Extract the [x, y] coordinate from the center of the cell holding the provided text.  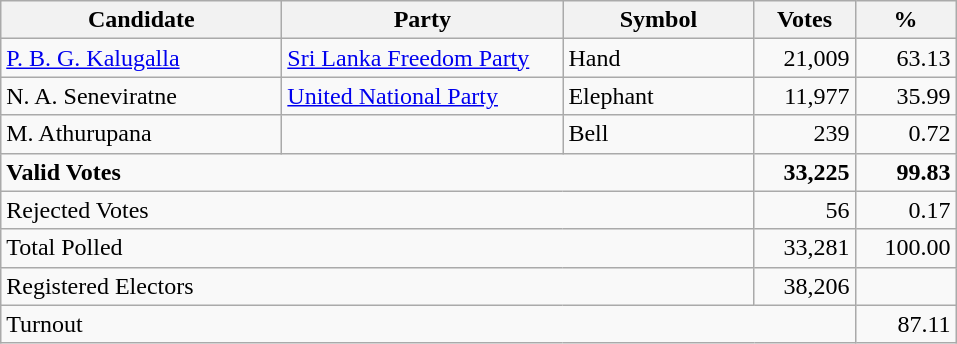
87.11 [906, 324]
100.00 [906, 248]
0.17 [906, 210]
Party [422, 20]
Rejected Votes [378, 210]
P. B. G. Kalugalla [142, 58]
Bell [658, 134]
Registered Electors [378, 286]
Sri Lanka Freedom Party [422, 58]
11,977 [804, 96]
Total Polled [378, 248]
Valid Votes [378, 172]
35.99 [906, 96]
33,225 [804, 172]
99.83 [906, 172]
Symbol [658, 20]
38,206 [804, 286]
N. A. Seneviratne [142, 96]
% [906, 20]
63.13 [906, 58]
United National Party [422, 96]
Votes [804, 20]
239 [804, 134]
Candidate [142, 20]
M. Athurupana [142, 134]
56 [804, 210]
Turnout [428, 324]
Hand [658, 58]
Elephant [658, 96]
0.72 [906, 134]
33,281 [804, 248]
21,009 [804, 58]
